Locate the cell with the specified text and output its (x, y) center coordinate. 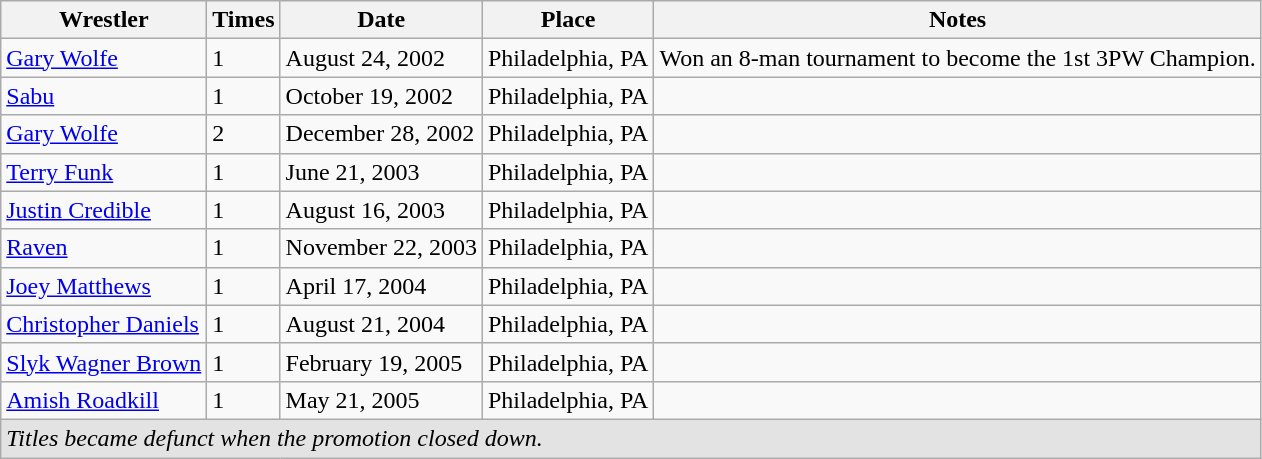
Terry Funk (104, 172)
August 16, 2003 (381, 210)
Date (381, 20)
Joey Matthews (104, 286)
2 (244, 134)
Amish Roadkill (104, 400)
August 24, 2002 (381, 58)
May 21, 2005 (381, 400)
Place (568, 20)
Won an 8-man tournament to become the 1st 3PW Champion. (958, 58)
August 21, 2004 (381, 324)
Wrestler (104, 20)
October 19, 2002 (381, 96)
Slyk Wagner Brown (104, 362)
Notes (958, 20)
November 22, 2003 (381, 248)
April 17, 2004 (381, 286)
Sabu (104, 96)
December 28, 2002 (381, 134)
Raven (104, 248)
Christopher Daniels (104, 324)
February 19, 2005 (381, 362)
Titles became defunct when the promotion closed down. (631, 438)
June 21, 2003 (381, 172)
Justin Credible (104, 210)
Times (244, 20)
